Detect which cell encompasses the target text, then output its [X, Y] center coordinate. 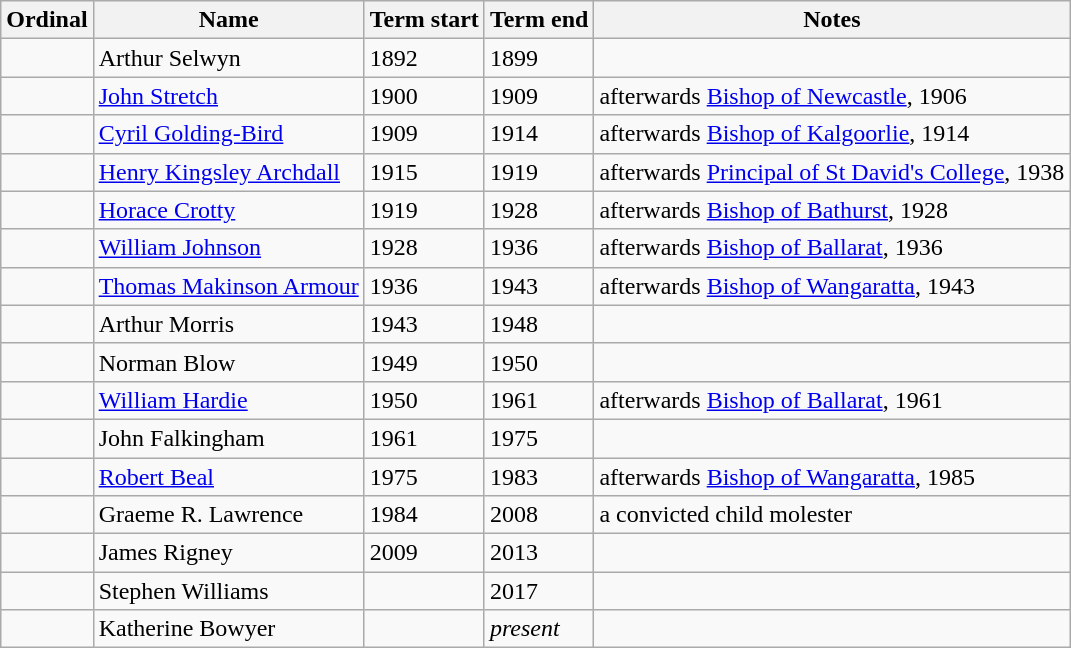
Arthur Selwyn [228, 58]
afterwards Bishop of Wangaratta, 1943 [832, 286]
1948 [539, 324]
1915 [424, 172]
1900 [424, 96]
2013 [539, 553]
Thomas Makinson Armour [228, 286]
Term end [539, 20]
Arthur Morris [228, 324]
afterwards Bishop of Newcastle, 1906 [832, 96]
Stephen Williams [228, 591]
Norman Blow [228, 362]
a convicted child molester [832, 515]
Name [228, 20]
1949 [424, 362]
2009 [424, 553]
afterwards Bishop of Kalgoorlie, 1914 [832, 134]
afterwards Bishop of Bathurst, 1928 [832, 210]
afterwards Bishop of Ballarat, 1936 [832, 248]
1892 [424, 58]
Term start [424, 20]
Ordinal [47, 20]
afterwards Bishop of Ballarat, 1961 [832, 400]
James Rigney [228, 553]
William Hardie [228, 400]
afterwards Bishop of Wangaratta, 1985 [832, 477]
1914 [539, 134]
1984 [424, 515]
Horace Crotty [228, 210]
Graeme R. Lawrence [228, 515]
2017 [539, 591]
2008 [539, 515]
1899 [539, 58]
afterwards Principal of St David's College, 1938 [832, 172]
Notes [832, 20]
Robert Beal [228, 477]
1983 [539, 477]
present [539, 629]
John Stretch [228, 96]
Henry Kingsley Archdall [228, 172]
Katherine Bowyer [228, 629]
John Falkingham [228, 438]
William Johnson [228, 248]
Cyril Golding-Bird [228, 134]
